Determine the [X, Y] coordinate at the center of the cell enclosing the given text.  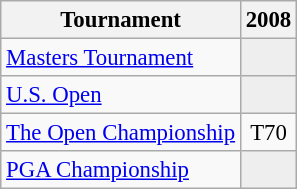
2008 [268, 20]
T70 [268, 133]
The Open Championship [121, 133]
Tournament [121, 20]
PGA Championship [121, 170]
Masters Tournament [121, 58]
U.S. Open [121, 95]
